Provide the (X, Y) coordinate of the cell's center where the given text is located.  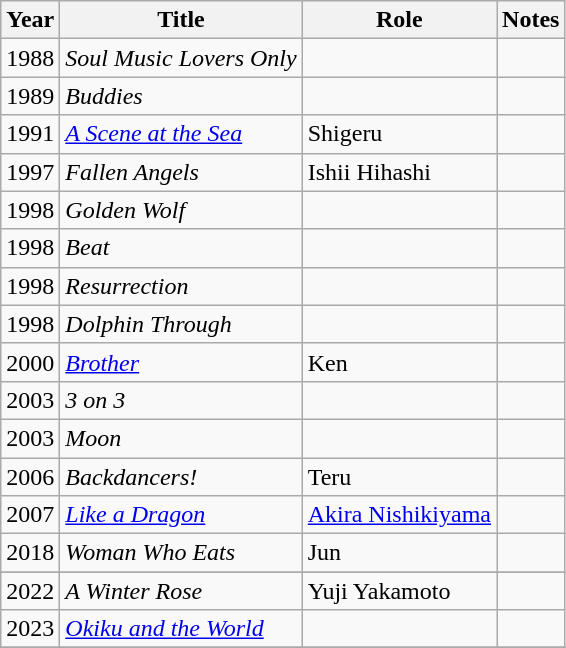
2018 (30, 553)
Jun (399, 553)
Soul Music Lovers Only (181, 58)
3 on 3 (181, 400)
A Winter Rose (181, 591)
Like a Dragon (181, 515)
Ishii Hihashi (399, 172)
2006 (30, 477)
2007 (30, 515)
Year (30, 20)
2022 (30, 591)
Buddies (181, 96)
1991 (30, 134)
Dolphin Through (181, 324)
Teru (399, 477)
Brother (181, 362)
Yuji Yakamoto (399, 591)
1997 (30, 172)
A Scene at the Sea (181, 134)
Golden Wolf (181, 210)
Okiku and the World (181, 629)
Akira Nishikiyama (399, 515)
Woman Who Eats (181, 553)
2023 (30, 629)
1989 (30, 96)
Backdancers! (181, 477)
Shigeru (399, 134)
Notes (531, 20)
2000 (30, 362)
Resurrection (181, 286)
Fallen Angels (181, 172)
1988 (30, 58)
Title (181, 20)
Role (399, 20)
Beat (181, 248)
Ken (399, 362)
Moon (181, 438)
